Detect which cell encompasses the target text, then output its [x, y] center coordinate. 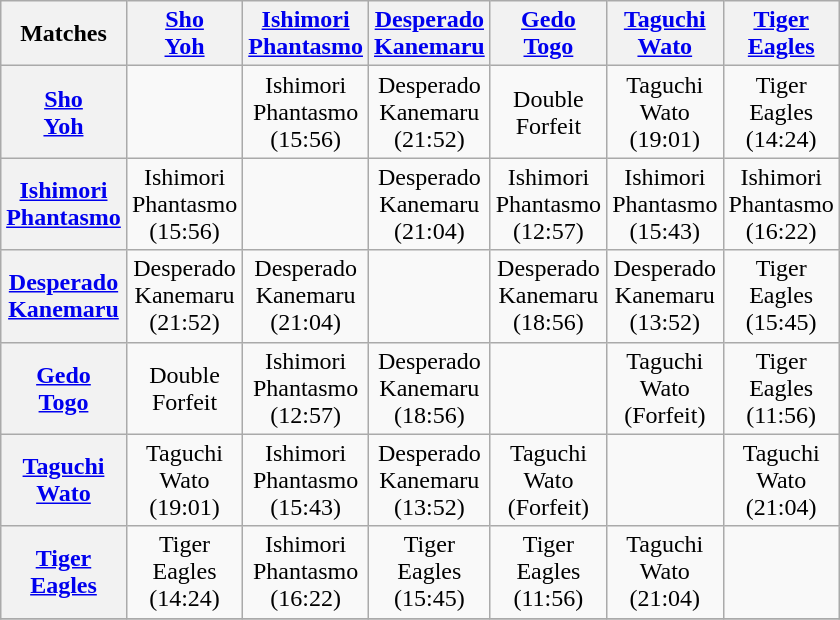
IshimoriPhantasmo [306, 34]
Ishimori Phantasmo [64, 204]
Matches [64, 34]
